Output the (X, Y) coordinate of the center of the cell containing the given text.  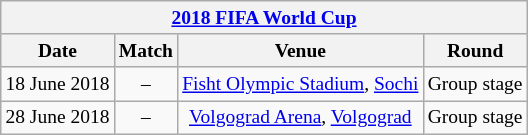
18 June 2018 (58, 84)
Match (146, 50)
Round (475, 50)
2018 FIFA World Cup (264, 18)
Date (58, 50)
Venue (300, 50)
Volgograd Arena, Volgograd (300, 118)
28 June 2018 (58, 118)
Fisht Olympic Stadium, Sochi (300, 84)
